Output the [X, Y] coordinate of the center of the cell containing the given text.  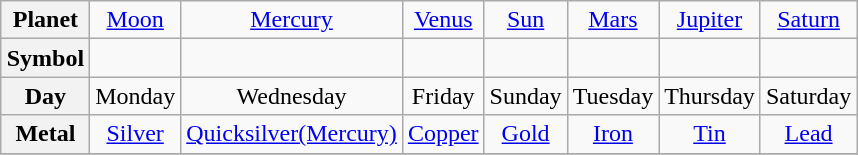
Moon [136, 20]
Mars [613, 20]
Wednesday [292, 96]
Iron [613, 134]
Silver [136, 134]
Planet [45, 20]
Saturn [808, 20]
Friday [443, 96]
Gold [526, 134]
Tin [710, 134]
Sunday [526, 96]
Symbol [45, 58]
Sun [526, 20]
Monday [136, 96]
Lead [808, 134]
Jupiter [710, 20]
Tuesday [613, 96]
Mercury [292, 20]
Venus [443, 20]
Quicksilver(Mercury) [292, 134]
Metal [45, 134]
Thursday [710, 96]
Day [45, 96]
Copper [443, 134]
Saturday [808, 96]
